Locate the cell with the specified text and output its [x, y] center coordinate. 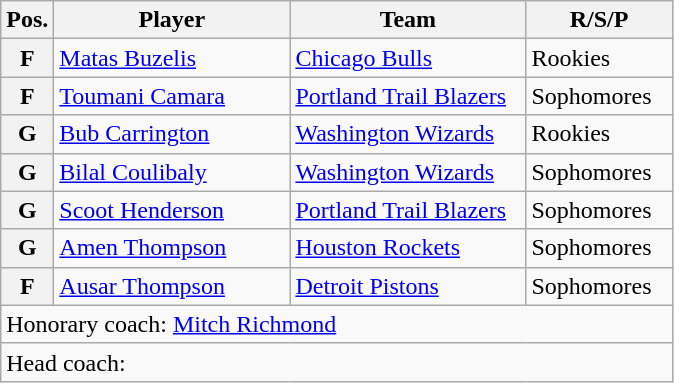
Pos. [28, 20]
Team [408, 20]
Scoot Henderson [172, 210]
Honorary coach: Mitch Richmond [336, 324]
Bilal Coulibaly [172, 172]
Player [172, 20]
Head coach: [336, 362]
Toumani Camara [172, 96]
Bub Carrington [172, 134]
Chicago Bulls [408, 58]
Detroit Pistons [408, 286]
Amen Thompson [172, 248]
Matas Buzelis [172, 58]
Ausar Thompson [172, 286]
Houston Rockets [408, 248]
R/S/P [599, 20]
